Determine the (X, Y) coordinate at the center of the cell enclosing the given text.  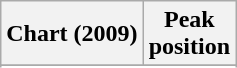
Chart (2009) (72, 34)
Peakposition (189, 34)
